Scan for the cell matching the given text and deliver its [x, y] coordinate at center. 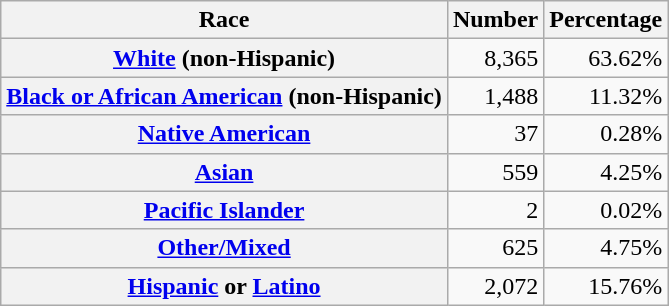
8,365 [495, 58]
Asian [224, 172]
4.75% [606, 248]
2 [495, 210]
625 [495, 248]
15.76% [606, 286]
Native American [224, 134]
4.25% [606, 172]
Black or African American (non-Hispanic) [224, 96]
37 [495, 134]
Pacific Islander [224, 210]
Other/Mixed [224, 248]
Hispanic or Latino [224, 286]
2,072 [495, 286]
Percentage [606, 20]
White (non-Hispanic) [224, 58]
0.28% [606, 134]
1,488 [495, 96]
Number [495, 20]
0.02% [606, 210]
11.32% [606, 96]
63.62% [606, 58]
Race [224, 20]
559 [495, 172]
